Locate the cell with the specified text and output its [X, Y] center coordinate. 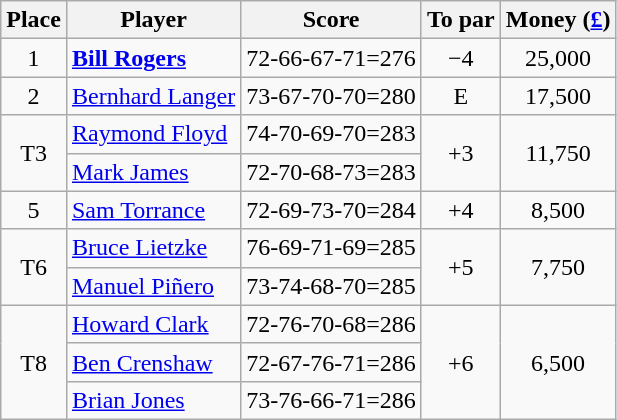
Brian Jones [153, 400]
6,500 [558, 362]
73-67-70-70=280 [332, 96]
Bill Rogers [153, 58]
E [460, 96]
73-74-68-70=285 [332, 286]
72-69-73-70=284 [332, 210]
+6 [460, 362]
T8 [34, 362]
−4 [460, 58]
+3 [460, 153]
T3 [34, 153]
Ben Crenshaw [153, 362]
+5 [460, 267]
+4 [460, 210]
To par [460, 20]
11,750 [558, 153]
25,000 [558, 58]
Sam Torrance [153, 210]
Bruce Lietzke [153, 248]
2 [34, 96]
8,500 [558, 210]
Raymond Floyd [153, 134]
72-66-67-71=276 [332, 58]
72-76-70-68=286 [332, 324]
5 [34, 210]
72-67-76-71=286 [332, 362]
Place [34, 20]
Score [332, 20]
17,500 [558, 96]
72-70-68-73=283 [332, 172]
76-69-71-69=285 [332, 248]
Mark James [153, 172]
7,750 [558, 267]
73-76-66-71=286 [332, 400]
Bernhard Langer [153, 96]
Player [153, 20]
Money (£) [558, 20]
T6 [34, 267]
74-70-69-70=283 [332, 134]
Howard Clark [153, 324]
Manuel Piñero [153, 286]
1 [34, 58]
